Capture the cell that displays the provided text and extract its [X, Y] central coordinate. 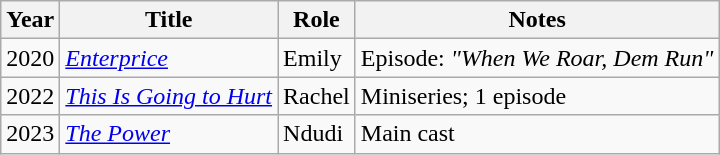
Rachel [317, 96]
Episode: "When We Roar, Dem Run" [537, 58]
Enterprice [169, 58]
The Power [169, 134]
2020 [30, 58]
This Is Going to Hurt [169, 96]
Ndudi [317, 134]
2023 [30, 134]
Emily [317, 58]
Main cast [537, 134]
Year [30, 20]
Miniseries; 1 episode [537, 96]
Notes [537, 20]
2022 [30, 96]
Role [317, 20]
Title [169, 20]
